Find where the given text appears and provide that cell's center as (x, y) coordinate. 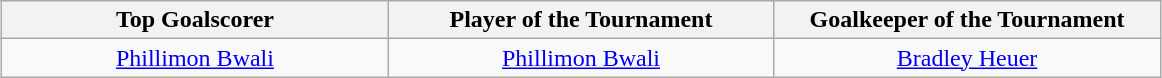
Bradley Heuer (967, 58)
Goalkeeper of the Tournament (967, 20)
Player of the Tournament (581, 20)
Top Goalscorer (195, 20)
